Identify which cell holds the provided text, then report its (x, y) central coordinate. 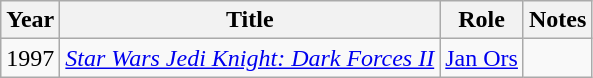
Star Wars Jedi Knight: Dark Forces II (250, 58)
Notes (557, 20)
1997 (30, 58)
Title (250, 20)
Role (482, 20)
Year (30, 20)
Jan Ors (482, 58)
